Capture the cell that displays the provided text and extract its (x, y) central coordinate. 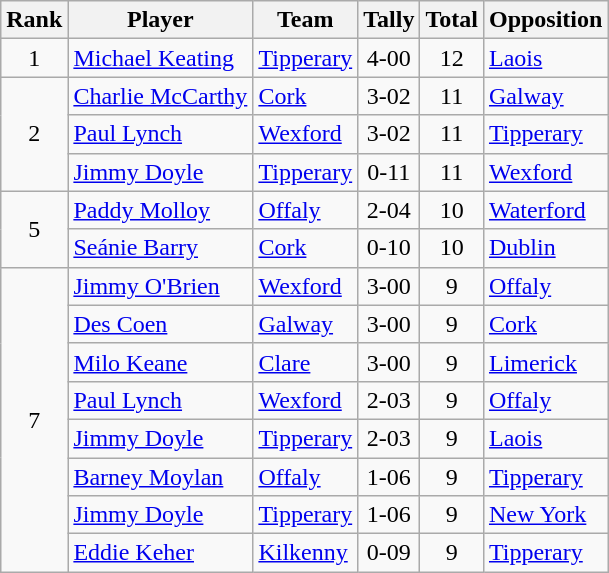
4-00 (389, 58)
Kilkenny (306, 553)
Charlie McCarthy (160, 96)
Tally (389, 20)
Paddy Molloy (160, 210)
Seánie Barry (160, 248)
2 (34, 134)
Team (306, 20)
Michael Keating (160, 58)
1 (34, 58)
12 (452, 58)
5 (34, 229)
Dublin (545, 248)
Des Coen (160, 324)
Clare (306, 362)
Eddie Keher (160, 553)
Jimmy O'Brien (160, 286)
Milo Keane (160, 362)
Waterford (545, 210)
7 (34, 419)
0-11 (389, 172)
Opposition (545, 20)
New York (545, 515)
Rank (34, 20)
Limerick (545, 362)
Barney Moylan (160, 477)
2-04 (389, 210)
0-10 (389, 248)
0-09 (389, 553)
Player (160, 20)
Total (452, 20)
